Identify which cell holds the provided text, then report its (X, Y) central coordinate. 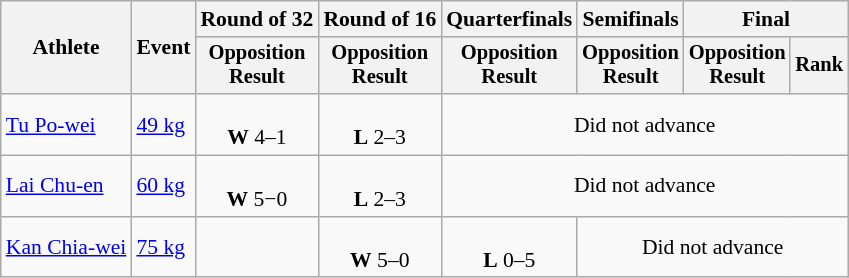
Kan Chia-wei (66, 248)
Event (163, 48)
Athlete (66, 48)
Lai Chu-en (66, 186)
W 4–1 (256, 124)
Round of 32 (256, 19)
Tu Po-wei (66, 124)
Rank (819, 66)
Final (766, 19)
60 kg (163, 186)
W 5−0 (256, 186)
W 5–0 (380, 248)
Round of 16 (380, 19)
75 kg (163, 248)
Semifinals (630, 19)
49 kg (163, 124)
L 0–5 (509, 248)
Quarterfinals (509, 19)
